Detect which cell encompasses the target text, then output its (x, y) center coordinate. 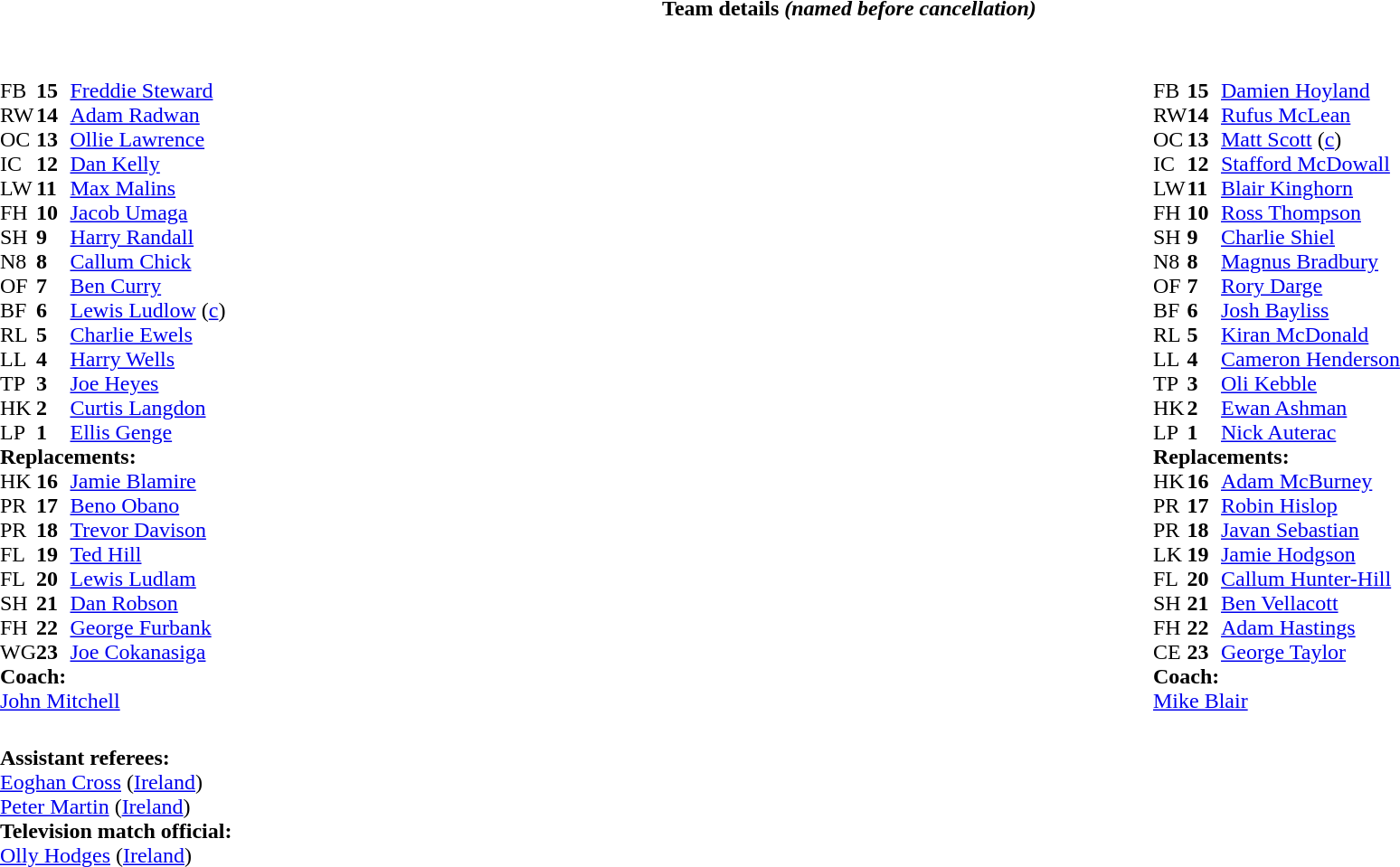
Lewis Ludlow (c) (147, 311)
Callum Hunter-Hill (1310, 579)
Robin Hislop (1310, 506)
Ellis Genge (147, 432)
Ted Hill (147, 555)
Javan Sebastian (1310, 530)
Ben Curry (147, 286)
Charlie Ewels (147, 335)
Jacob Umaga (147, 213)
Lewis Ludlam (147, 579)
Adam Hastings (1310, 627)
Damien Hoyland (1310, 90)
Joe Cokanasiga (147, 653)
Ollie Lawrence (147, 139)
George Taylor (1310, 653)
Magnus Bradbury (1310, 262)
Rufus McLean (1310, 116)
Nick Auterac (1310, 432)
Ben Vellacott (1310, 604)
Beno Obano (147, 506)
Ewan Ashman (1310, 409)
Stafford McDowall (1310, 165)
LK (1170, 555)
Adam McBurney (1310, 481)
Kiran McDonald (1310, 335)
Jamie Hodgson (1310, 555)
Curtis Langdon (147, 409)
Cameron Henderson (1310, 360)
Rory Darge (1310, 286)
Harry Wells (147, 360)
CE (1170, 653)
Dan Robson (147, 604)
Charlie Shiel (1310, 237)
John Mitchell (112, 702)
Max Malins (147, 188)
Harry Randall (147, 237)
Dan Kelly (147, 165)
Oli Kebble (1310, 383)
Trevor Davison (147, 530)
Ross Thompson (1310, 213)
Matt Scott (c) (1310, 139)
Jamie Blamire (147, 481)
Adam Radwan (147, 116)
George Furbank (147, 627)
Josh Bayliss (1310, 311)
Mike Blair (1277, 702)
Joe Heyes (147, 383)
Callum Chick (147, 262)
Freddie Steward (147, 90)
WG (18, 653)
Blair Kinghorn (1310, 188)
